Scan for the cell matching the given text and deliver its [x, y] coordinate at center. 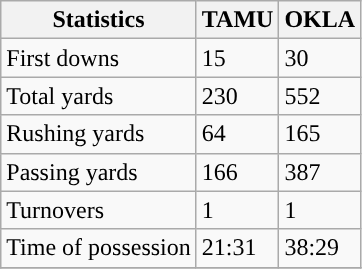
Passing yards [99, 172]
Total yards [99, 96]
166 [238, 172]
Time of possession [99, 248]
38:29 [320, 248]
OKLA [320, 20]
552 [320, 96]
30 [320, 58]
First downs [99, 58]
21:31 [238, 248]
TAMU [238, 20]
230 [238, 96]
64 [238, 134]
Statistics [99, 20]
15 [238, 58]
387 [320, 172]
165 [320, 134]
Turnovers [99, 210]
Rushing yards [99, 134]
